Find where the given text appears and provide that cell's center as [X, Y] coordinate. 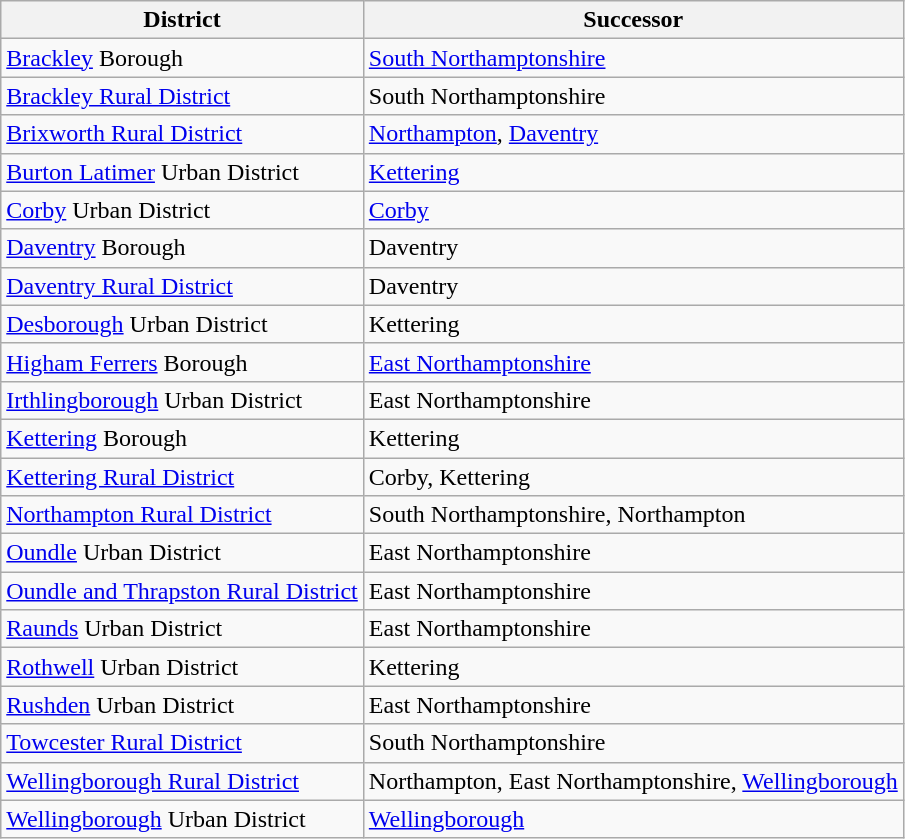
Corby Urban District [182, 210]
Northampton Rural District [182, 515]
Daventry Rural District [182, 286]
Towcester Rural District [182, 743]
Oundle Urban District [182, 553]
Kettering Borough [182, 438]
Higham Ferrers Borough [182, 362]
Northampton, East Northamptonshire, Wellingborough [633, 781]
Rothwell Urban District [182, 667]
Wellingborough Rural District [182, 781]
Brackley Borough [182, 58]
Daventry Borough [182, 248]
Successor [633, 20]
South Northamptonshire, Northampton [633, 515]
Irthlingborough Urban District [182, 400]
Oundle and Thrapston Rural District [182, 591]
Burton Latimer Urban District [182, 172]
Desborough Urban District [182, 324]
Raunds Urban District [182, 629]
Corby [633, 210]
Northampton, Daventry [633, 134]
Wellingborough [633, 819]
Brackley Rural District [182, 96]
Rushden Urban District [182, 705]
Brixworth Rural District [182, 134]
District [182, 20]
Kettering Rural District [182, 477]
Corby, Kettering [633, 477]
Wellingborough Urban District [182, 819]
